Scan for the cell matching the given text and deliver its [X, Y] coordinate at center. 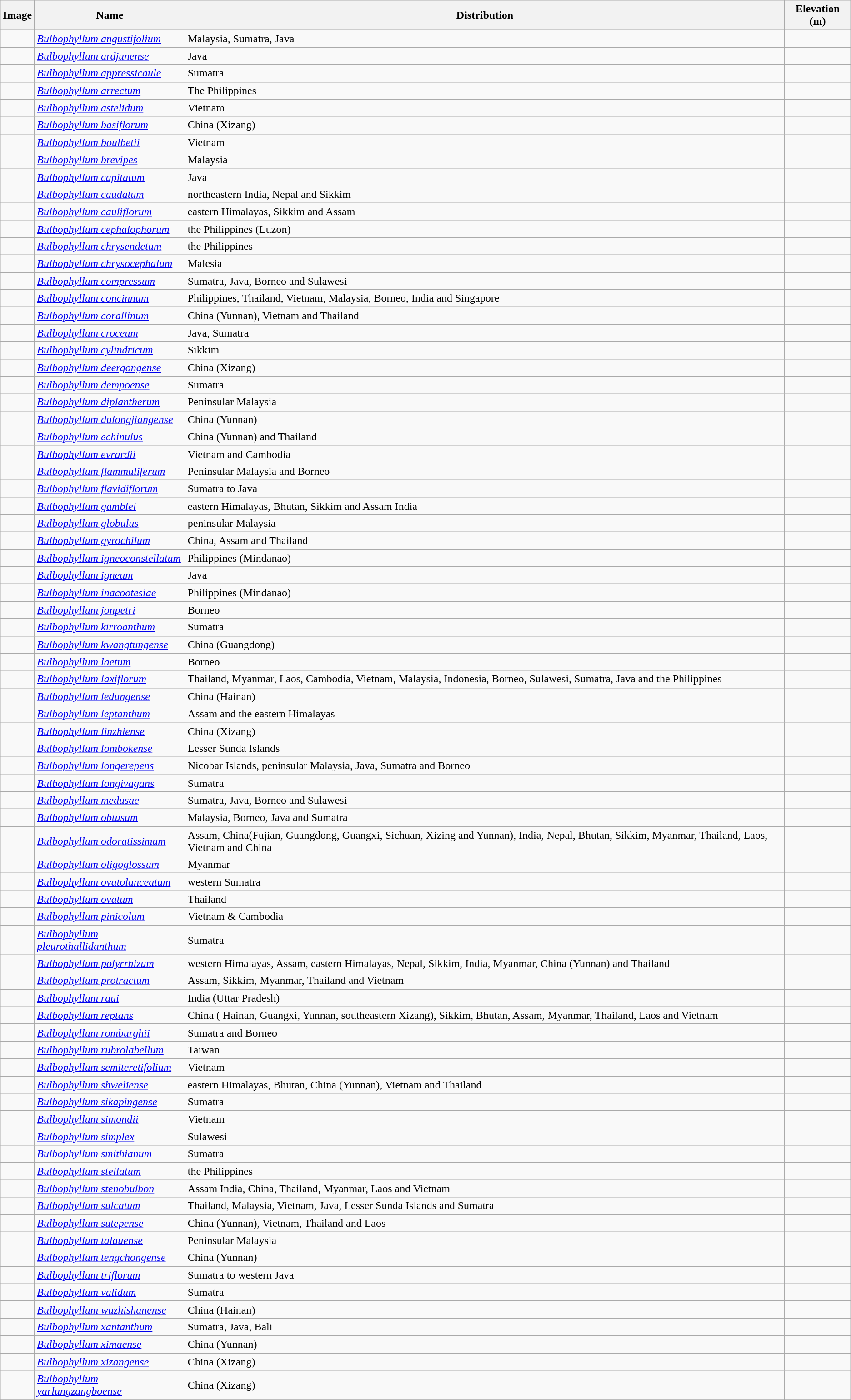
Bulbophyllum oligoglossum [110, 865]
Peninsular Malaysia and Borneo [485, 471]
China (Guangdong) [485, 645]
Malaysia, Borneo, Java and Sumatra [485, 818]
Bulbophyllum obtusum [110, 818]
Bulbophyllum ovatolanceatum [110, 882]
Bulbophyllum deergongense [110, 368]
Myanmar [485, 865]
Bulbophyllum gamblei [110, 506]
Malaysia [485, 160]
Malesia [485, 264]
Malaysia, Sumatra, Java [485, 39]
Sikkim [485, 350]
Bulbophyllum talauense [110, 1240]
Bulbophyllum igneum [110, 575]
Bulbophyllum angustifolium [110, 39]
Bulbophyllum laxiflorum [110, 679]
Sumatra to Java [485, 488]
Bulbophyllum corallinum [110, 316]
Thailand, Myanmar, Laos, Cambodia, Vietnam, Malaysia, Indonesia, Borneo, Sulawesi, Sumatra, Java and the Philippines [485, 679]
China (Yunnan), Vietnam, Thailand and Laos [485, 1223]
Bulbophyllum pinicolum [110, 917]
Taiwan [485, 1050]
Bulbophyllum triflorum [110, 1275]
Bulbophyllum yarlungzangboense [110, 1385]
Bulbophyllum xantanthum [110, 1327]
Vietnam and Cambodia [485, 454]
Bulbophyllum simondii [110, 1119]
Bulbophyllum sikapingense [110, 1102]
Bulbophyllum kwangtungense [110, 645]
western Sumatra [485, 882]
Lesser Sunda Islands [485, 748]
Bulbophyllum caudatum [110, 194]
Bulbophyllum jonpetri [110, 610]
Bulbophyllum simplex [110, 1137]
Bulbophyllum shweliense [110, 1085]
Name [110, 15]
Bulbophyllum linzhiense [110, 731]
Sumatra and Borneo [485, 1032]
Bulbophyllum semiteretifolium [110, 1067]
Image [17, 15]
China (Yunnan), Vietnam and Thailand [485, 316]
Bulbophyllum reptans [110, 1015]
Bulbophyllum kirroanthum [110, 627]
peninsular Malaysia [485, 524]
Assam, Sikkim, Myanmar, Thailand and Vietnam [485, 981]
Assam, China(Fujian, Guangdong, Guangxi, Sichuan, Xizing and Yunnan), India, Nepal, Bhutan, Sikkim, Myanmar, Thailand, Laos, Vietnam and China [485, 841]
Bulbophyllum echinulus [110, 437]
Bulbophyllum cephalophorum [110, 229]
Bulbophyllum polyrrhizum [110, 963]
Bulbophyllum smithianum [110, 1154]
Bulbophyllum sulcatum [110, 1206]
Java, Sumatra [485, 333]
Bulbophyllum diplantherum [110, 402]
China ( Hainan, Guangxi, Yunnan, southeastern Xizang), Sikkim, Bhutan, Assam, Myanmar, Thailand, Laos and Vietnam [485, 1015]
Bulbophyllum cylindricum [110, 350]
China, Assam and Thailand [485, 541]
Bulbophyllum laetum [110, 662]
Bulbophyllum chrysendetum [110, 247]
Sulawesi [485, 1137]
Bulbophyllum ximaense [110, 1344]
Thailand, Malaysia, Vietnam, Java, Lesser Sunda Islands and Sumatra [485, 1206]
Bulbophyllum evrardii [110, 454]
Bulbophyllum globulus [110, 524]
Bulbophyllum stenobulbon [110, 1188]
Bulbophyllum tengchongense [110, 1258]
Bulbophyllum stellatum [110, 1171]
Bulbophyllum xizangense [110, 1361]
Bulbophyllum brevipes [110, 160]
Bulbophyllum dempoense [110, 385]
China (Yunnan) and Thailand [485, 437]
Bulbophyllum validum [110, 1292]
Bulbophyllum gyrochilum [110, 541]
Bulbophyllum arrectum [110, 91]
Bulbophyllum medusae [110, 801]
Bulbophyllum cauliflorum [110, 212]
Bulbophyllum boulbetii [110, 142]
The Philippines [485, 91]
Distribution [485, 15]
Assam and the eastern Himalayas [485, 714]
Bulbophyllum sutepense [110, 1223]
Bulbophyllum chrysocephalum [110, 264]
Assam India, China, Thailand, Myanmar, Laos and Vietnam [485, 1188]
Bulbophyllum astelidum [110, 108]
Bulbophyllum flammuliferum [110, 471]
Bulbophyllum lombokense [110, 748]
Bulbophyllum romburghii [110, 1032]
northeastern India, Nepal and Sikkim [485, 194]
Bulbophyllum leptanthum [110, 714]
Bulbophyllum odoratissimum [110, 841]
eastern Himalayas, Bhutan, China (Yunnan), Vietnam and Thailand [485, 1085]
Bulbophyllum basiflorum [110, 125]
Bulbophyllum ardjunense [110, 56]
Bulbophyllum wuzhishanense [110, 1309]
Elevation (m) [817, 15]
Bulbophyllum igneoconstellatum [110, 558]
Bulbophyllum concinnum [110, 298]
Philippines, Thailand, Vietnam, Malaysia, Borneo, India and Singapore [485, 298]
the Philippines (Luzon) [485, 229]
Sumatra to western Java [485, 1275]
Bulbophyllum dulongjiangense [110, 419]
Bulbophyllum rubrolabellum [110, 1050]
eastern Himalayas, Sikkim and Assam [485, 212]
Bulbophyllum ovatum [110, 899]
Vietnam & Cambodia [485, 917]
India (Uttar Pradesh) [485, 998]
Bulbophyllum flavidiflorum [110, 488]
Bulbophyllum croceum [110, 333]
Bulbophyllum longerepens [110, 765]
Bulbophyllum ledungense [110, 696]
Bulbophyllum protractum [110, 981]
eastern Himalayas, Bhutan, Sikkim and Assam India [485, 506]
western Himalayas, Assam, eastern Himalayas, Nepal, Sikkim, India, Myanmar, China (Yunnan) and Thailand [485, 963]
Thailand [485, 899]
Bulbophyllum compressum [110, 281]
Bulbophyllum longivagans [110, 783]
Sumatra, Java, Bali [485, 1327]
Bulbophyllum capitatum [110, 177]
Bulbophyllum appressicaule [110, 73]
Bulbophyllum pleurothallidanthum [110, 940]
Nicobar Islands, peninsular Malaysia, Java, Sumatra and Borneo [485, 765]
Bulbophyllum raui [110, 998]
Bulbophyllum inacootesiae [110, 593]
